Scan for the cell matching the given text and deliver its (X, Y) coordinate at center. 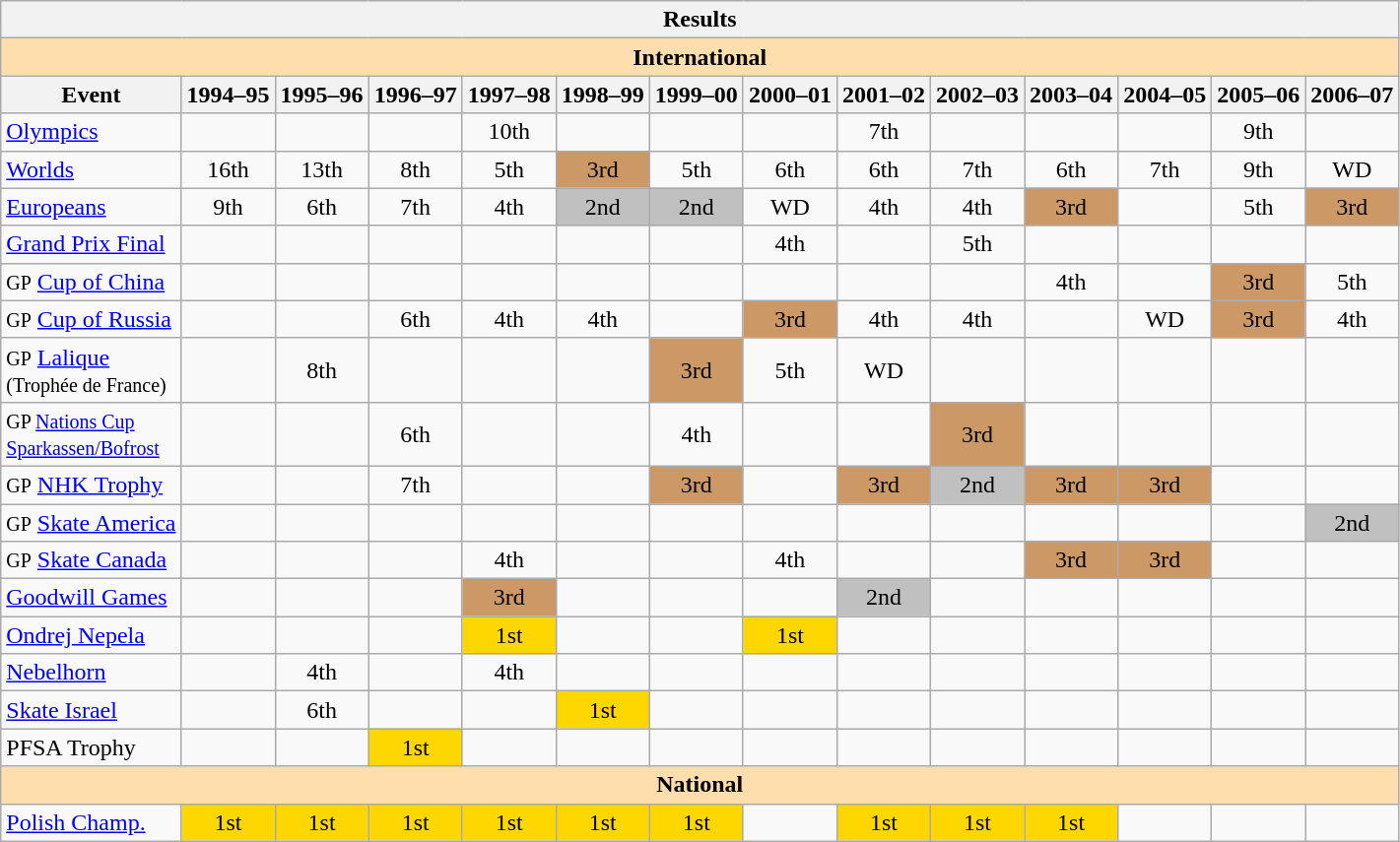
National (700, 785)
2001–02 (883, 95)
1995–96 (321, 95)
GP NHK Trophy (91, 485)
International (700, 57)
Nebelhorn (91, 673)
2006–07 (1352, 95)
1997–98 (508, 95)
1996–97 (416, 95)
Event (91, 95)
Ondrej Nepela (91, 635)
GP Skate America (91, 523)
1994–95 (229, 95)
16th (229, 169)
1998–99 (603, 95)
Results (700, 20)
2003–04 (1072, 95)
Olympics (91, 132)
GP Skate Canada (91, 560)
Skate Israel (91, 710)
2005–06 (1259, 95)
Worlds (91, 169)
1999–00 (696, 95)
2000–01 (790, 95)
Goodwill Games (91, 598)
GP Nations Cup Sparkassen/Bofrost (91, 433)
2004–05 (1165, 95)
2002–03 (977, 95)
PFSA Trophy (91, 747)
GP Cup of China (91, 282)
GP Cup of Russia (91, 319)
GP Lalique (Trophée de France) (91, 370)
Europeans (91, 207)
Grand Prix Final (91, 244)
Polish Champ. (91, 822)
13th (321, 169)
10th (508, 132)
